Capture the cell that displays the provided text and extract its (x, y) central coordinate. 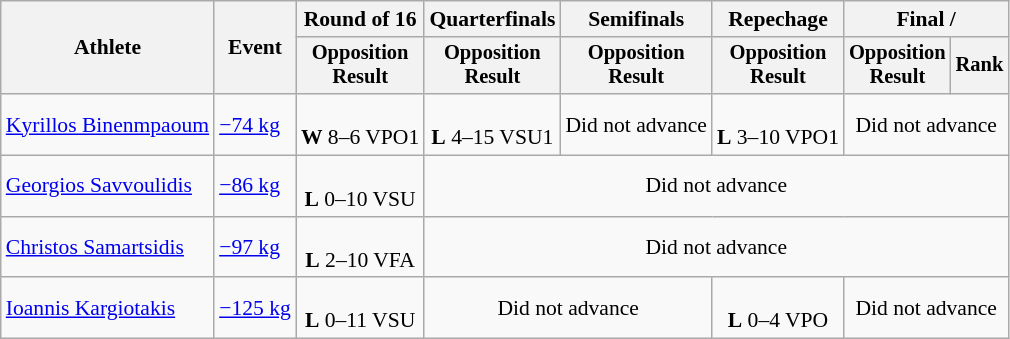
L 3–10 VPO1 (778, 124)
L 4–15 VSU1 (492, 124)
Christos Samartsidis (108, 248)
Final / (926, 19)
W 8–6 VPO1 (360, 124)
−97 kg (255, 248)
Rank (980, 66)
L 0–10 VSU (360, 186)
−125 kg (255, 308)
Ioannis Kargiotakis (108, 308)
−74 kg (255, 124)
L 0–11 VSU (360, 308)
Quarterfinals (492, 19)
Georgios Savvoulidis (108, 186)
Athlete (108, 48)
Kyrillos Binenmpaoum (108, 124)
L 0–4 VPO (778, 308)
Semifinals (636, 19)
L 2–10 VFA (360, 248)
Event (255, 48)
Round of 16 (360, 19)
−86 kg (255, 186)
Repechage (778, 19)
